Pinpoint the cell where the given text exists, returning its [X, Y] midpoint coordinate. 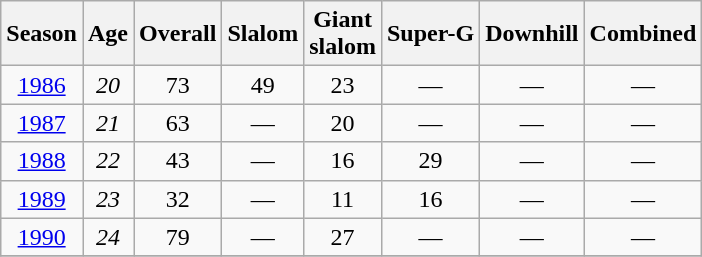
27 [343, 237]
Slalom [263, 34]
Giantslalom [343, 34]
Combined [643, 34]
Downhill [532, 34]
21 [108, 123]
79 [178, 237]
22 [108, 161]
1989 [42, 199]
29 [430, 161]
Overall [178, 34]
63 [178, 123]
43 [178, 161]
1987 [42, 123]
Season [42, 34]
11 [343, 199]
49 [263, 85]
Super-G [430, 34]
73 [178, 85]
32 [178, 199]
1986 [42, 85]
1990 [42, 237]
1988 [42, 161]
24 [108, 237]
Age [108, 34]
